Search for the cell housing the specified text and yield its (X, Y) center coordinate. 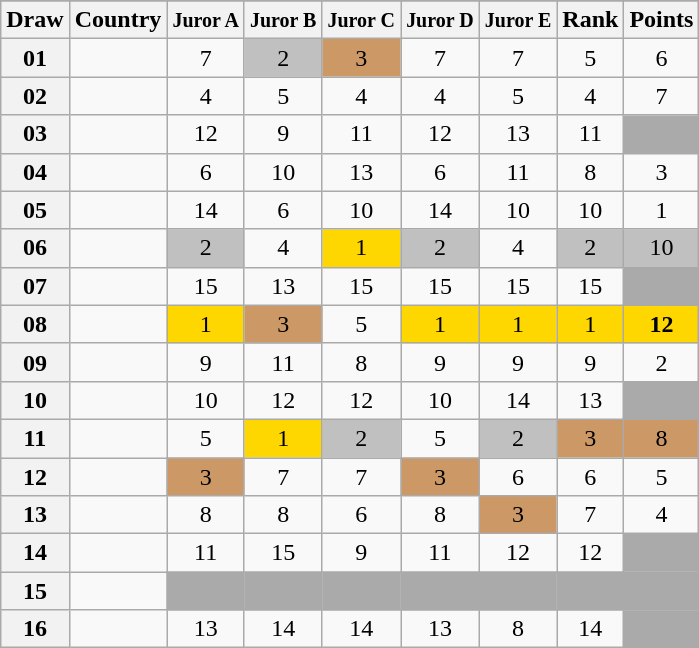
Juror D (440, 20)
Juror E (518, 20)
02 (35, 96)
01 (35, 58)
Juror B (283, 20)
Points (662, 20)
Draw (35, 20)
07 (35, 286)
05 (35, 210)
06 (35, 248)
Rank (590, 20)
16 (35, 629)
08 (35, 324)
09 (35, 362)
Country (118, 20)
03 (35, 134)
Juror C (362, 20)
Juror A (206, 20)
04 (35, 172)
